From the cell containing the given text, extract its center point as [X, Y] coordinate. 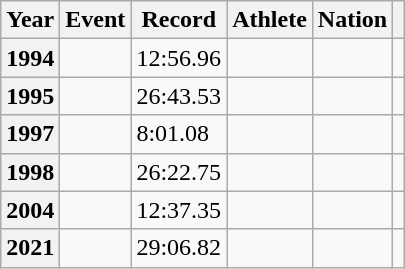
1994 [30, 58]
2021 [30, 248]
Record [179, 20]
29:06.82 [179, 248]
2004 [30, 210]
1995 [30, 96]
Nation [352, 20]
12:37.35 [179, 210]
26:22.75 [179, 172]
1997 [30, 134]
1998 [30, 172]
Event [96, 20]
26:43.53 [179, 96]
Year [30, 20]
12:56.96 [179, 58]
Athlete [270, 20]
8:01.08 [179, 134]
